Output the [x, y] coordinate of the center of the cell containing the given text.  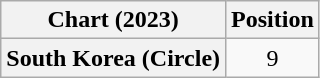
Position [273, 20]
Chart (2023) [114, 20]
South Korea (Circle) [114, 58]
9 [273, 58]
